Capture the cell that displays the provided text and extract its (X, Y) central coordinate. 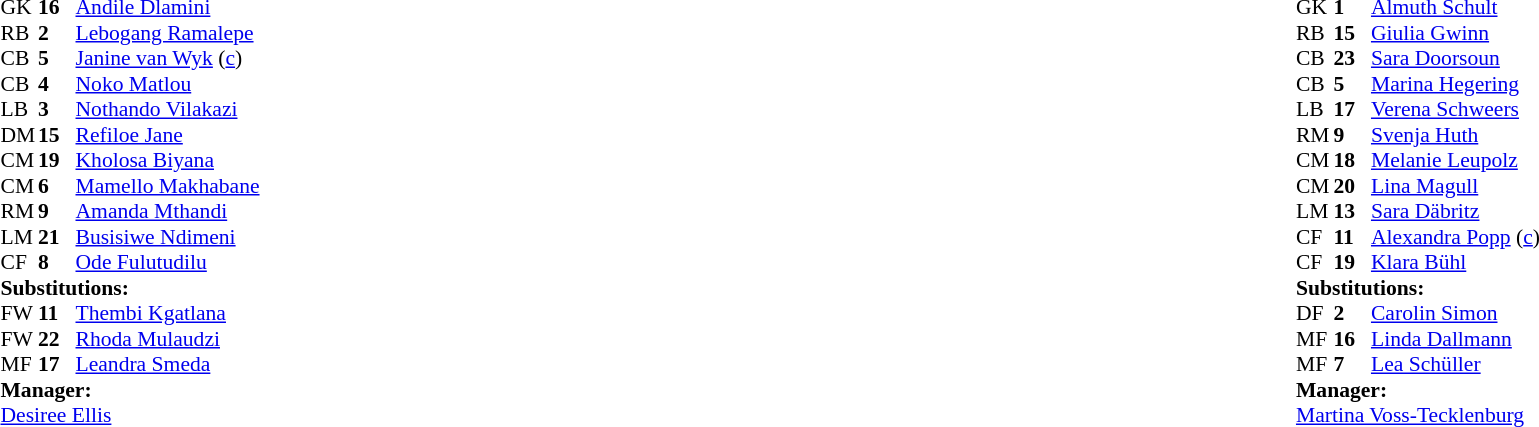
4 (57, 84)
6 (57, 186)
Thembi Kgatlana (168, 313)
Busisiwe Ndimeni (168, 237)
22 (57, 339)
Amanda Mthandi (168, 211)
Nothando Vilakazi (168, 109)
Substitutions: (130, 288)
8 (57, 263)
DF (1315, 313)
DM (19, 135)
Ode Fulutudilu (168, 263)
Mamello Makhabane (168, 186)
21 (57, 237)
Kholosa Biyana (168, 161)
7 (1352, 365)
Manager: (130, 390)
Refiloe Jane (168, 135)
Rhoda Mulaudzi (168, 339)
Janine van Wyk (c) (168, 59)
Noko Matlou (168, 84)
13 (1352, 211)
Lebogang Ramalepe (168, 33)
20 (1352, 186)
23 (1352, 59)
3 (57, 109)
18 (1352, 161)
16 (1352, 339)
Leandra Smeda (168, 365)
